From the cell containing the given text, extract its center point as [x, y] coordinate. 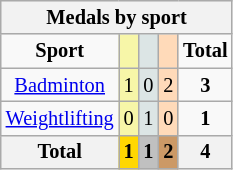
Medals by sport [117, 17]
Weightlifting [60, 118]
Badminton [60, 85]
Sport [60, 51]
4 [205, 152]
3 [205, 85]
